Identify which cell holds the provided text, then report its (x, y) central coordinate. 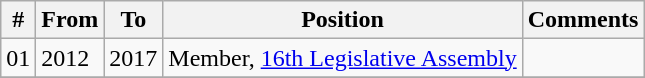
# (18, 20)
Position (342, 20)
To (134, 20)
01 (18, 58)
Member, 16th Legislative Assembly (342, 58)
From (70, 20)
2017 (134, 58)
2012 (70, 58)
Comments (583, 20)
